Return (X, Y) of the center of cell containing provided text 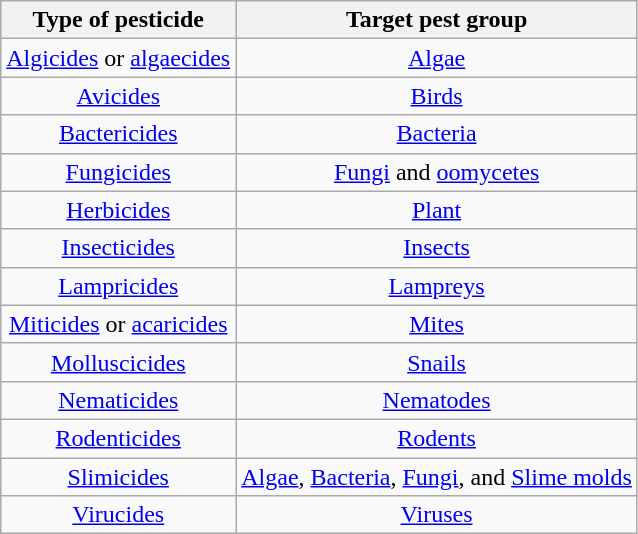
Algae (437, 58)
Type of pesticide (118, 20)
Virucides (118, 515)
Snails (437, 362)
Herbicides (118, 210)
Rodents (437, 438)
Target pest group (437, 20)
Fungi and oomycetes (437, 172)
Plant (437, 210)
Bactericides (118, 134)
Nematicides (118, 400)
Slimicides (118, 477)
Algae, Bacteria, Fungi, and Slime molds (437, 477)
Bacteria (437, 134)
Birds (437, 96)
Fungicides (118, 172)
Avicides (118, 96)
Mites (437, 324)
Miticides or acaricides (118, 324)
Algicides or algaecides (118, 58)
Insects (437, 248)
Insecticides (118, 248)
Viruses (437, 515)
Lampricides (118, 286)
Molluscicides (118, 362)
Nematodes (437, 400)
Lampreys (437, 286)
Rodenticides (118, 438)
